From the cell containing the given text, extract its center point as (X, Y) coordinate. 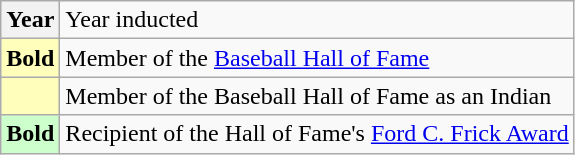
Year (30, 20)
Member of the Baseball Hall of Fame as an Indian (317, 96)
Member of the Baseball Hall of Fame (317, 58)
Year inducted (317, 20)
Recipient of the Hall of Fame's Ford C. Frick Award (317, 134)
